Determine the [X, Y] coordinate at the center of the cell enclosing the given text.  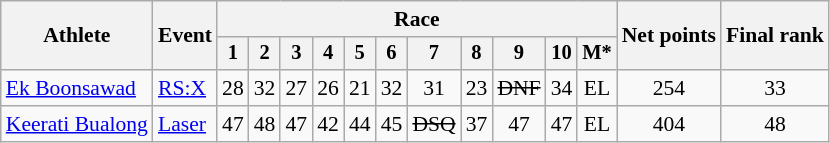
Race [417, 19]
DNF [518, 88]
45 [392, 124]
27 [296, 88]
DSQ [434, 124]
3 [296, 54]
2 [265, 54]
RS:X [185, 88]
Final rank [775, 36]
Athlete [77, 36]
8 [477, 54]
1 [233, 54]
26 [328, 88]
254 [669, 88]
44 [360, 124]
Net points [669, 36]
21 [360, 88]
Laser [185, 124]
33 [775, 88]
4 [328, 54]
10 [562, 54]
28 [233, 88]
9 [518, 54]
37 [477, 124]
Keerati Bualong [77, 124]
7 [434, 54]
34 [562, 88]
Ek Boonsawad [77, 88]
M* [596, 54]
23 [477, 88]
31 [434, 88]
5 [360, 54]
42 [328, 124]
6 [392, 54]
404 [669, 124]
Event [185, 36]
